Detect which cell encompasses the target text, then output its [x, y] center coordinate. 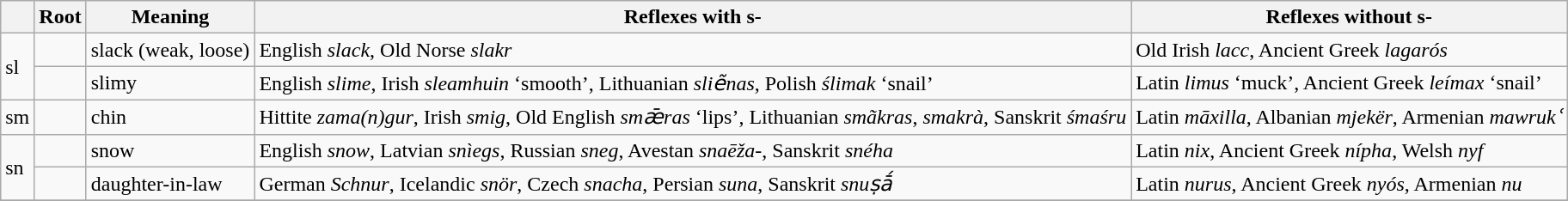
English slime, Irish sleamhuin ‘smooth’, Lithuanian sliẽnas, Polish ślimak ‘snail’ [693, 83]
Reflexes with s- [693, 17]
Hittite zama(n)gur, Irish smig, Old English smǣras ‘lips’, Lithuanian smãkras, smakrà, Sanskrit śmaśru [693, 117]
slack (weak, loose) [170, 50]
snow [170, 150]
English snow, Latvian snìegs, Russian sneg, Avestan snaēža-, Sanskrit snéha [693, 150]
sn [17, 167]
Root [60, 17]
Latin nurus, Ancient Greek nyós, Armenian nu [1350, 184]
Meaning [170, 17]
Reflexes without s- [1350, 17]
daughter-in-law [170, 184]
slimy [170, 83]
Old Irish lacc, Ancient Greek lagarós [1350, 50]
Latin limus ‘muck’, Ancient Greek leímax ‘snail’ [1350, 83]
German Schnur, Icelandic snör, Czech snacha, Persian suna, Sanskrit snuṣā́ [693, 184]
Latin nix, Ancient Greek nípha, Welsh nyf [1350, 150]
sm [17, 117]
Latin māxilla, Albanian mjekër, Armenian mawrukʿ [1350, 117]
chin [170, 117]
sl [17, 67]
English slack, Old Norse slakr [693, 50]
